Scan for the cell matching the given text and deliver its (x, y) coordinate at center. 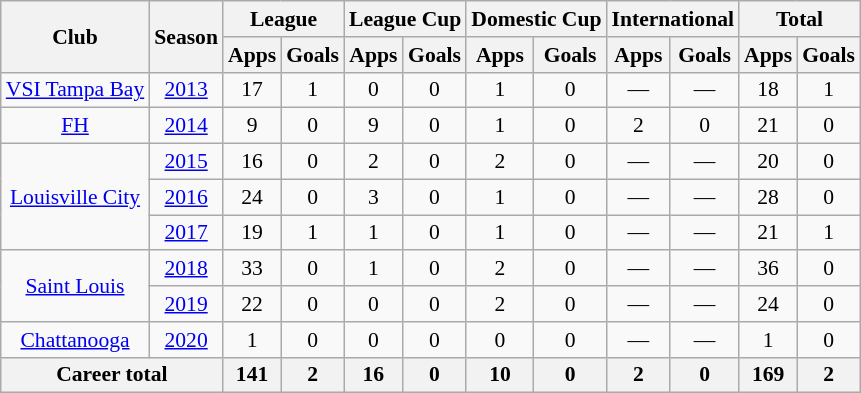
141 (252, 375)
2020 (186, 340)
2013 (186, 90)
Domestic Cup (536, 19)
2016 (186, 197)
Saint Louis (76, 286)
International (673, 19)
Club (76, 36)
2019 (186, 304)
169 (768, 375)
33 (252, 269)
3 (374, 197)
League Cup (405, 19)
2018 (186, 269)
19 (252, 233)
Chattanooga (76, 340)
2014 (186, 126)
Career total (112, 375)
Total (800, 19)
League (284, 19)
17 (252, 90)
10 (500, 375)
FH (76, 126)
18 (768, 90)
VSI Tampa Bay (76, 90)
28 (768, 197)
Louisville City (76, 198)
Season (186, 36)
2017 (186, 233)
2015 (186, 162)
20 (768, 162)
36 (768, 269)
22 (252, 304)
